Scan for the cell matching the given text and deliver its [x, y] coordinate at center. 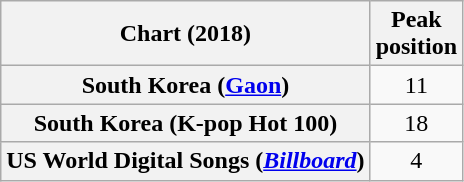
18 [416, 123]
Chart (2018) [186, 34]
South Korea (K-pop Hot 100) [186, 123]
4 [416, 161]
US World Digital Songs (Billboard) [186, 161]
South Korea (Gaon) [186, 85]
11 [416, 85]
Peakposition [416, 34]
